Search for the cell housing the specified text and yield its (X, Y) center coordinate. 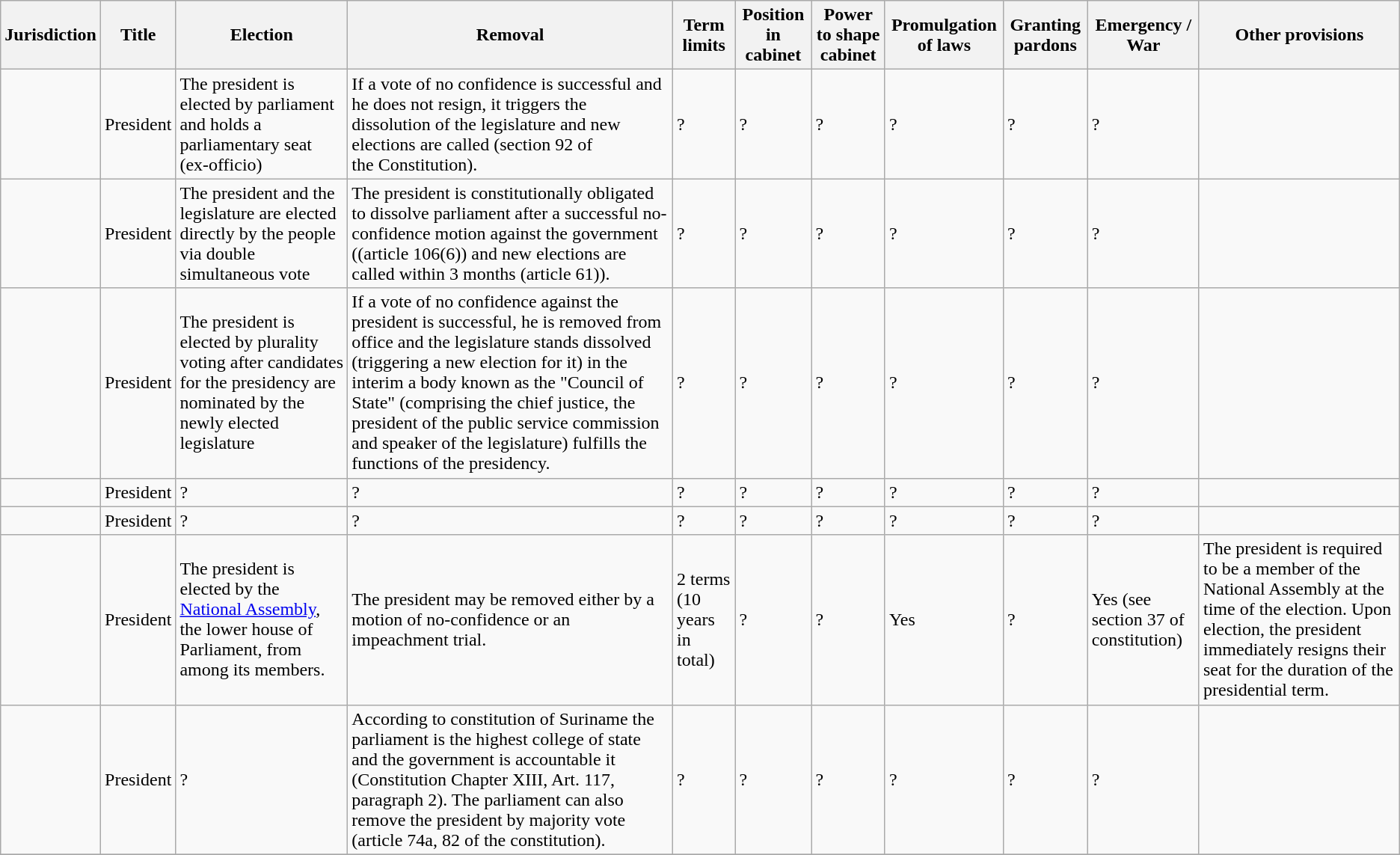
Jurisdiction (51, 35)
Yes (944, 619)
Other provisions (1299, 35)
The president is elected by the National Assembly, the lower house of Parliament, from among its members. (262, 619)
Removal (510, 35)
Yes (see section 37 of constitution) (1143, 619)
The president and the legislature are elected directly by the people via double simultaneous vote (262, 233)
Promulgation of laws (944, 35)
Term limits (704, 35)
The president may be removed either by a motion of no-confidence or an impeachment trial. (510, 619)
The president is elected by plurality voting after candidates for the presidency are nominated by the newly elected legislature (262, 383)
The president is elected by parliament and holds a parliamentary seat (ex-officio) (262, 124)
Election (262, 35)
Emergency / War (1143, 35)
2 terms (10 years in total) (704, 619)
Granting pardons (1046, 35)
Title (138, 35)
Position in cabinet (773, 35)
Power to shape cabinet (848, 35)
